Return (X, Y) of the center of cell containing provided text 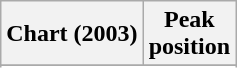
Peakposition (189, 34)
Chart (2003) (72, 34)
